Scan for the cell matching the given text and deliver its [x, y] coordinate at center. 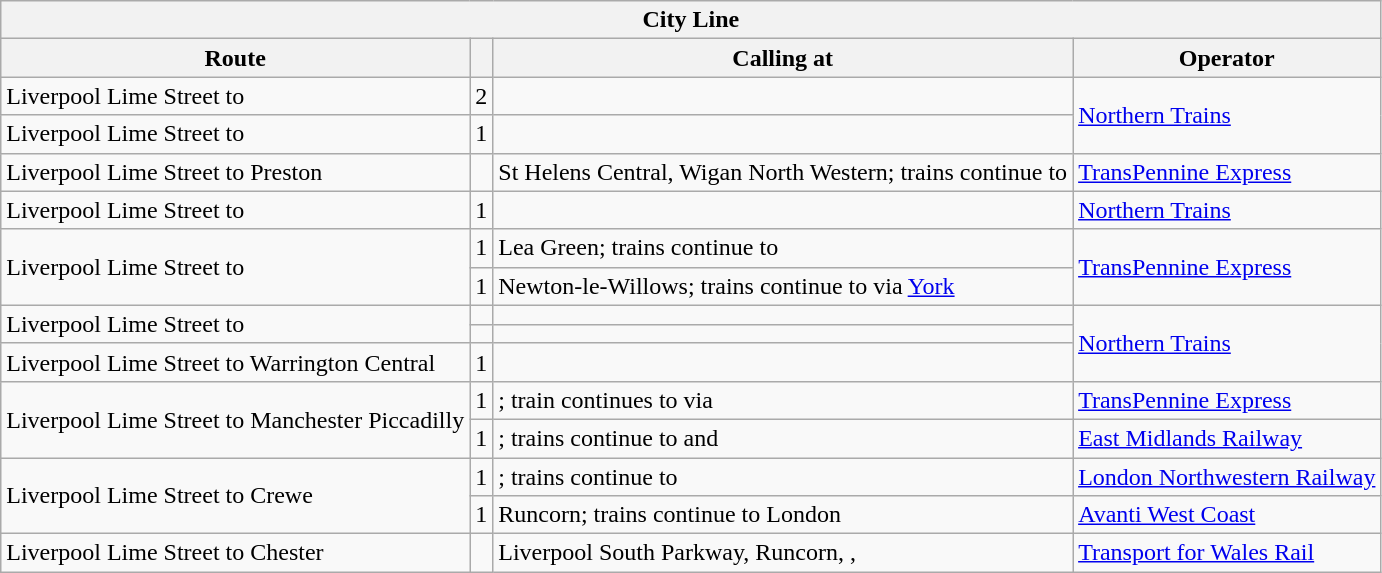
Liverpool Lime Street to Preston [236, 172]
Runcorn; trains continue to London [783, 515]
; trains continue to [783, 477]
Liverpool Lime Street to Chester [236, 553]
Transport for Wales Rail [1227, 553]
; trains continue to and [783, 438]
Calling at [783, 58]
Route [236, 58]
Avanti West Coast [1227, 515]
Liverpool Lime Street to Warrington Central [236, 362]
; train continues to via [783, 400]
Lea Green; trains continue to [783, 248]
London Northwestern Railway [1227, 477]
Operator [1227, 58]
Liverpool Lime Street to Manchester Piccadilly [236, 419]
East Midlands Railway [1227, 438]
Liverpool South Parkway, Runcorn, , [783, 553]
Newton-le-Willows; trains continue to via York [783, 286]
City Line [691, 20]
2 [482, 96]
St Helens Central, Wigan North Western; trains continue to [783, 172]
Liverpool Lime Street to Crewe [236, 496]
